For the text-containing cell, return its midpoint in (X, Y) coordinate format. 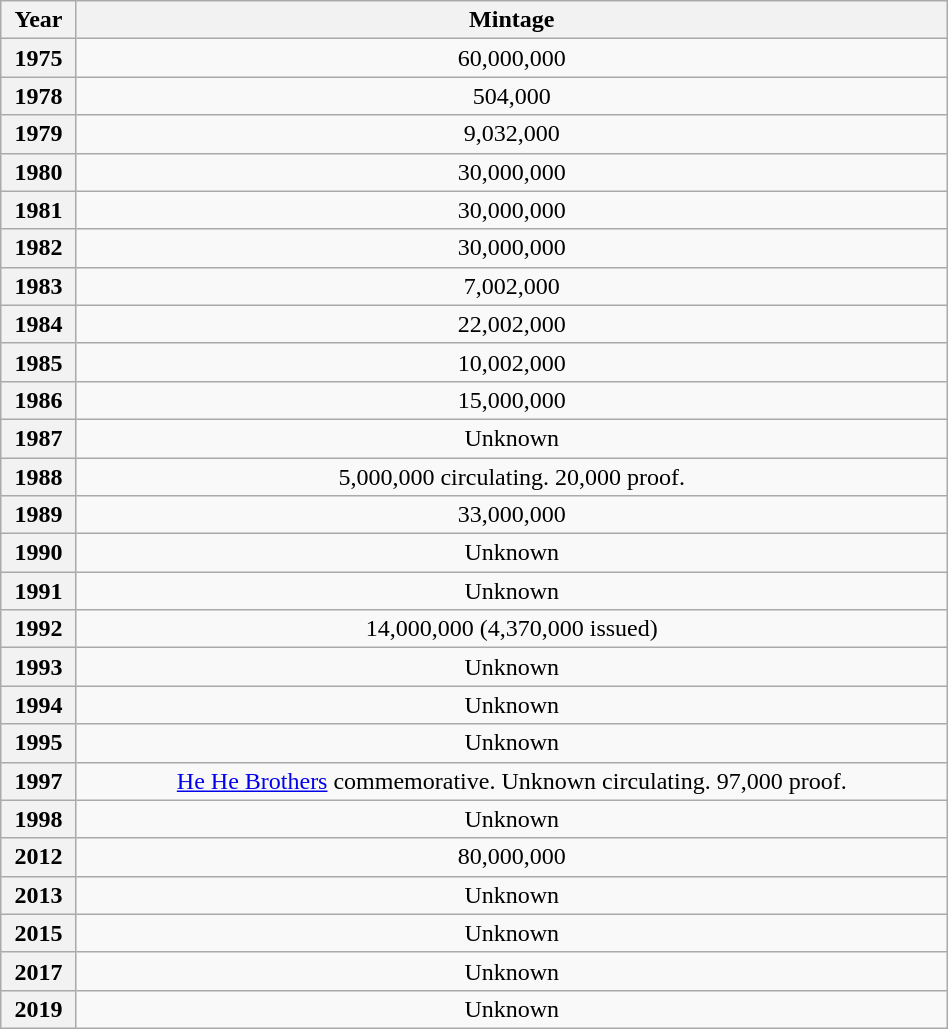
1989 (39, 515)
1990 (39, 553)
He He Brothers commemorative. Unknown circulating. 97,000 proof. (512, 781)
2015 (39, 933)
10,002,000 (512, 362)
1979 (39, 134)
1991 (39, 591)
Year (39, 20)
5,000,000 circulating. 20,000 proof. (512, 477)
1975 (39, 58)
1983 (39, 286)
14,000,000 (4,370,000 issued) (512, 629)
22,002,000 (512, 324)
2013 (39, 895)
1981 (39, 210)
1998 (39, 819)
1988 (39, 477)
15,000,000 (512, 400)
1985 (39, 362)
2019 (39, 1009)
1980 (39, 172)
1986 (39, 400)
9,032,000 (512, 134)
80,000,000 (512, 857)
1987 (39, 438)
1992 (39, 629)
Mintage (512, 20)
1978 (39, 96)
1994 (39, 705)
2012 (39, 857)
1997 (39, 781)
1995 (39, 743)
504,000 (512, 96)
2017 (39, 971)
7,002,000 (512, 286)
1984 (39, 324)
33,000,000 (512, 515)
60,000,000 (512, 58)
1993 (39, 667)
1982 (39, 248)
